Pinpoint the cell where the given text exists, returning its (X, Y) midpoint coordinate. 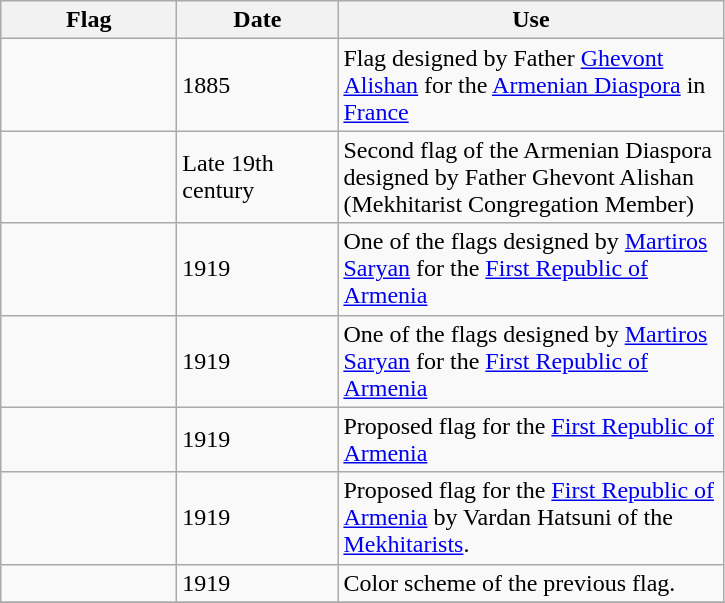
Proposed flag for the First Republic of Armenia by Vardan Hatsuni of the Mekhitarists. (531, 518)
Late 19th century (258, 177)
Date (258, 20)
Flag (89, 20)
1885 (258, 85)
Use (531, 20)
Color scheme of the previous flag. (531, 583)
Flag designed by Father Ghevont Alishan for the Armenian Diaspora in France (531, 85)
Second flag of the Armenian Diaspora designed by Father Ghevont Alishan (Mekhitarist Congregation Member) (531, 177)
Proposed flag for the First Republic of Armenia (531, 440)
